Detect which cell encompasses the target text, then output its (X, Y) center coordinate. 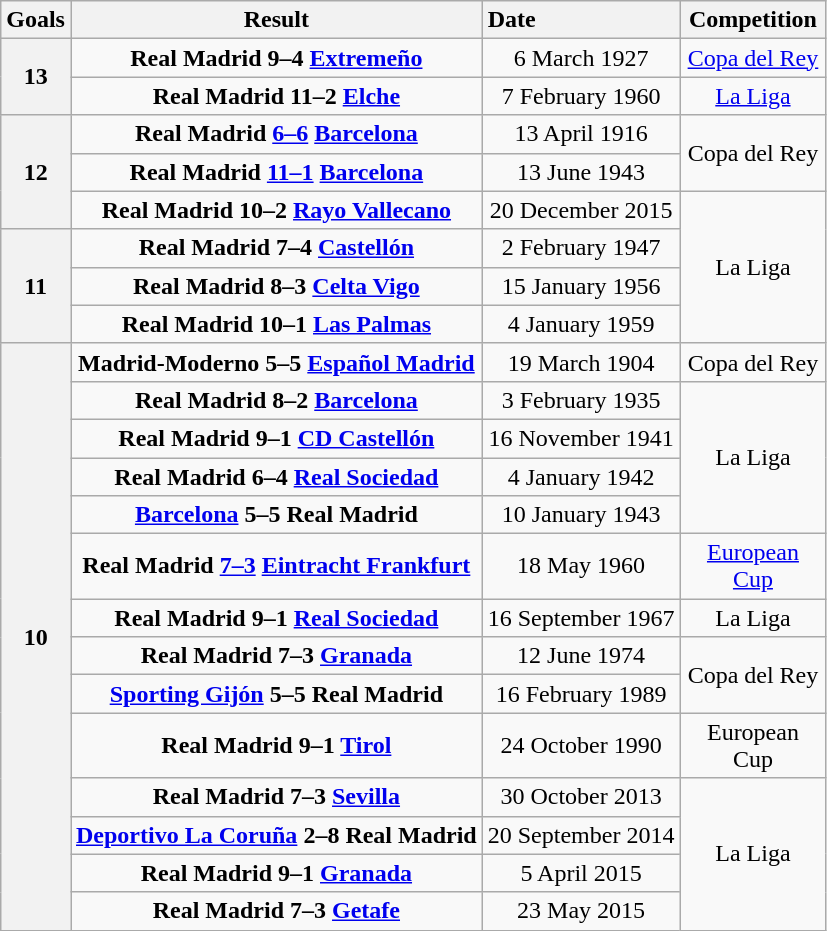
Real Madrid 10–2 Rayo Vallecano (276, 210)
5 April 2015 (581, 873)
Real Madrid 6–6 Barcelona (276, 134)
Real Madrid 9–1 Tirol (276, 746)
Real Madrid 10–1 Las Palmas (276, 324)
Real Madrid 9–1 Granada (276, 873)
11 (36, 286)
Real Madrid 9–1 CD Castellón (276, 438)
3 February 1935 (581, 400)
Madrid-Moderno 5–5 Español Madrid (276, 362)
30 October 2013 (581, 797)
Result (276, 20)
10 (36, 636)
Real Madrid 7–3 Eintracht Frankfurt (276, 566)
13 June 1943 (581, 172)
16 February 1989 (581, 694)
7 February 1960 (581, 96)
Real Madrid 7–3 Granada (276, 656)
12 June 1974 (581, 656)
23 May 2015 (581, 911)
Real Madrid 11–2 Elche (276, 96)
4 January 1959 (581, 324)
24 October 1990 (581, 746)
16 November 1941 (581, 438)
Real Madrid 9–1 Real Sociedad (276, 618)
18 May 1960 (581, 566)
Sporting Gijón 5–5 Real Madrid (276, 694)
Goals (36, 20)
Real Madrid 7–3 Sevilla (276, 797)
13 April 1916 (581, 134)
4 January 1942 (581, 477)
Competition (753, 20)
Real Madrid 8–3 Celta Vigo (276, 286)
20 December 2015 (581, 210)
13 (36, 77)
10 January 1943 (581, 515)
16 September 1967 (581, 618)
Date (581, 20)
Real Madrid 8–2 Barcelona (276, 400)
Real Madrid 11–1 Barcelona (276, 172)
Real Madrid 7–3 Getafe (276, 911)
6 March 1927 (581, 58)
2 February 1947 (581, 248)
Deportivo La Coruña 2–8 Real Madrid (276, 835)
Real Madrid 7–4 Castellón (276, 248)
Barcelona 5–5 Real Madrid (276, 515)
15 January 1956 (581, 286)
12 (36, 172)
Real Madrid 9–4 Extremeño (276, 58)
19 March 1904 (581, 362)
Real Madrid 6–4 Real Sociedad (276, 477)
20 September 2014 (581, 835)
